Provide the (X, Y) coordinate of the cell's center where the given text is located.  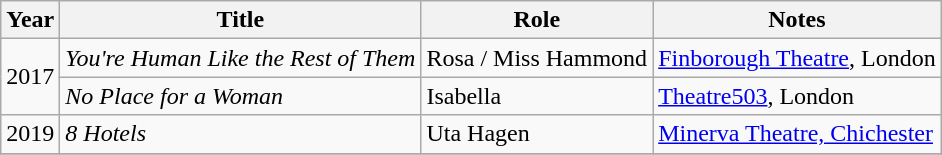
Uta Hagen (537, 134)
Title (240, 20)
Isabella (537, 96)
Theatre503, London (798, 96)
Minerva Theatre, Chichester (798, 134)
2017 (30, 77)
Finborough Theatre, London (798, 58)
Role (537, 20)
2019 (30, 134)
No Place for a Woman (240, 96)
Rosa / Miss Hammond (537, 58)
Notes (798, 20)
8 Hotels (240, 134)
Year (30, 20)
You're Human Like the Rest of Them (240, 58)
